Extract the (X, Y) coordinate from the center of the cell holding the provided text.  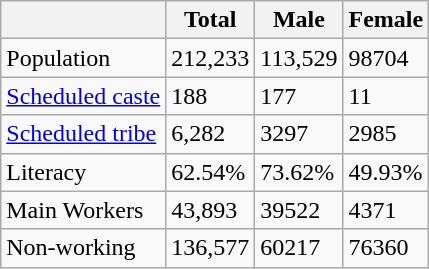
39522 (299, 210)
49.93% (386, 172)
98704 (386, 58)
212,233 (210, 58)
6,282 (210, 134)
73.62% (299, 172)
4371 (386, 210)
2985 (386, 134)
43,893 (210, 210)
Female (386, 20)
Scheduled caste (84, 96)
Scheduled tribe (84, 134)
11 (386, 96)
Male (299, 20)
60217 (299, 248)
136,577 (210, 248)
Total (210, 20)
Literacy (84, 172)
113,529 (299, 58)
177 (299, 96)
76360 (386, 248)
Main Workers (84, 210)
62.54% (210, 172)
Population (84, 58)
188 (210, 96)
Non-working (84, 248)
3297 (299, 134)
